Find where the given text appears and provide that cell's center as (x, y) coordinate. 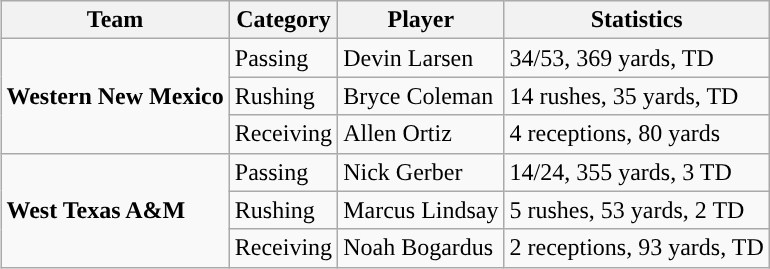
Devin Larsen (421, 58)
2 receptions, 93 yards, TD (636, 248)
Nick Gerber (421, 172)
West Texas A&M (115, 210)
14 rushes, 35 yards, TD (636, 96)
Western New Mexico (115, 96)
Category (283, 20)
14/24, 355 yards, 3 TD (636, 172)
Statistics (636, 20)
5 rushes, 53 yards, 2 TD (636, 210)
34/53, 369 yards, TD (636, 58)
Allen Ortiz (421, 134)
Bryce Coleman (421, 96)
4 receptions, 80 yards (636, 134)
Noah Bogardus (421, 248)
Player (421, 20)
Marcus Lindsay (421, 210)
Team (115, 20)
